Locate the cell with the specified text and output its (x, y) center coordinate. 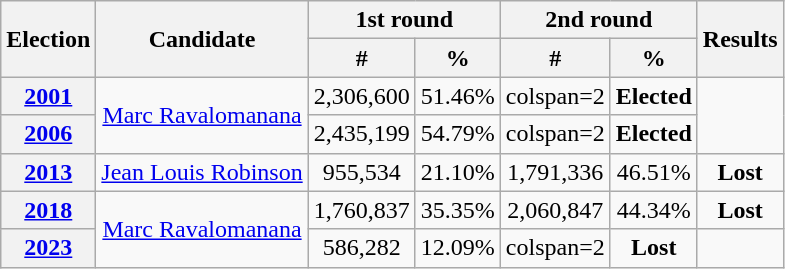
51.46% (458, 96)
1st round (404, 20)
1,791,336 (555, 172)
35.35% (458, 210)
46.51% (654, 172)
Jean Louis Robinson (202, 172)
2018 (48, 210)
Election (48, 39)
2013 (48, 172)
12.09% (458, 248)
2nd round (598, 20)
586,282 (362, 248)
54.79% (458, 134)
44.34% (654, 210)
2,306,600 (362, 96)
2001 (48, 96)
955,534 (362, 172)
21.10% (458, 172)
2,060,847 (555, 210)
2023 (48, 248)
Results (740, 39)
1,760,837 (362, 210)
2,435,199 (362, 134)
Candidate (202, 39)
2006 (48, 134)
